Determine the (x, y) coordinate at the center of the cell enclosing the given text.  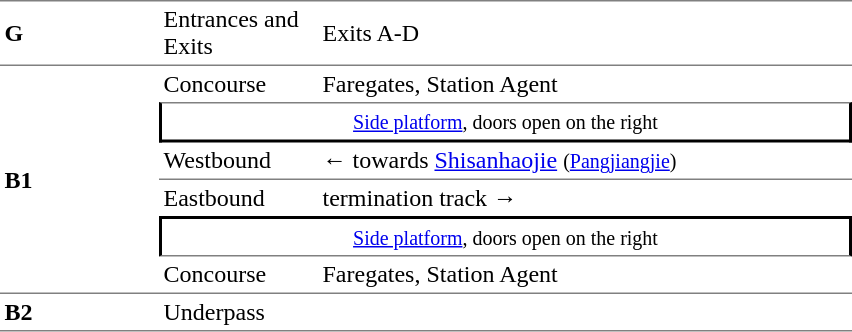
G (80, 33)
← towards Shisanhaojie (Pangjiangjie) (585, 161)
termination track → (585, 198)
Westbound (238, 161)
Underpass (238, 313)
B2 (80, 313)
B1 (80, 180)
Entrances and Exits (238, 33)
Exits A-D (585, 33)
Eastbound (238, 198)
